Capture the cell that displays the provided text and extract its [X, Y] central coordinate. 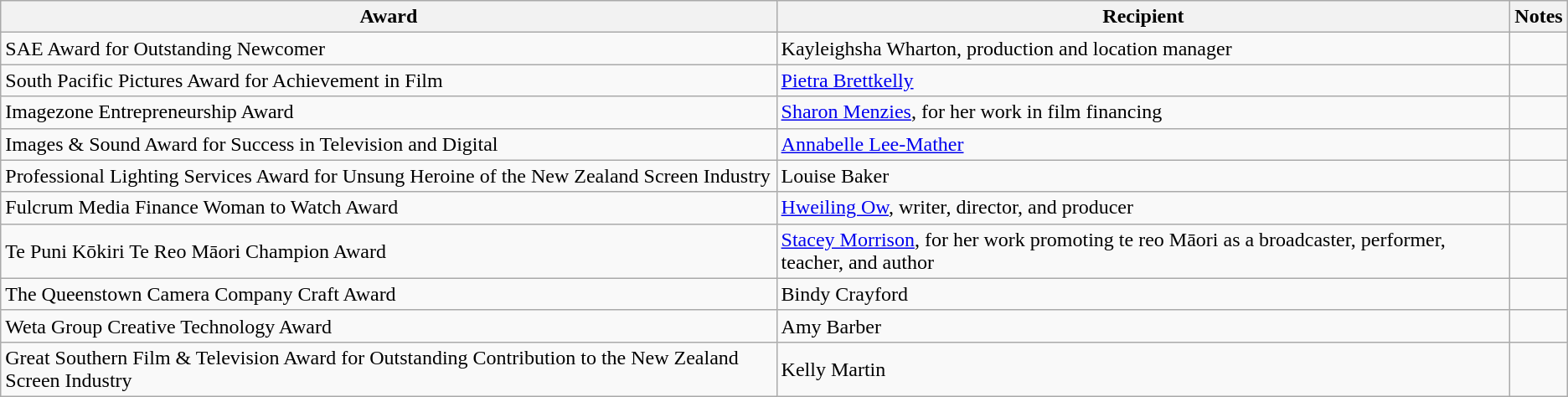
Amy Barber [1143, 326]
Weta Group Creative Technology Award [389, 326]
Images & Sound Award for Success in Television and Digital [389, 144]
Hweiling Ow, writer, director, and producer [1143, 208]
Te Puni Kōkiri Te Reo Māori Champion Award [389, 251]
Notes [1539, 17]
SAE Award for Outstanding Newcomer [389, 49]
Kelly Martin [1143, 369]
Bindy Crayford [1143, 294]
Louise Baker [1143, 176]
South Pacific Pictures Award for Achievement in Film [389, 80]
Recipient [1143, 17]
Imagezone Entrepreneurship Award [389, 112]
Professional Lighting Services Award for Unsung Heroine of the New Zealand Screen Industry [389, 176]
The Queenstown Camera Company Craft Award [389, 294]
Kayleighsha Wharton, production and location manager [1143, 49]
Pietra Brettkelly [1143, 80]
Stacey Morrison, for her work promoting te reo Māori as a broadcaster, performer, teacher, and author [1143, 251]
Fulcrum Media Finance Woman to Watch Award [389, 208]
Award [389, 17]
Sharon Menzies, for her work in film financing [1143, 112]
Great Southern Film & Television Award for Outstanding Contribution to the New Zealand Screen Industry [389, 369]
Annabelle Lee-Mather [1143, 144]
